For the text-containing cell, return its midpoint in [X, Y] coordinate format. 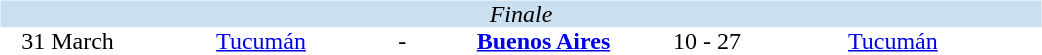
- [402, 42]
Finale [520, 14]
31 March [67, 42]
10 - 27 [707, 42]
Buenos Aires [544, 42]
